Provide the [X, Y] coordinate of the cell's center where the given text is located.  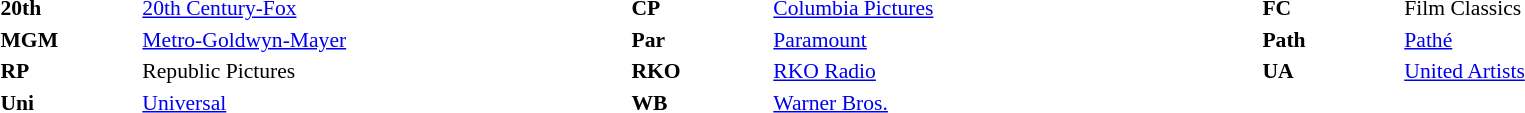
Par [700, 40]
Republic Pictures [384, 71]
Path [1330, 40]
RKO [700, 71]
RKO Radio [1015, 71]
Paramount [1015, 40]
Metro-Goldwyn-Mayer [384, 40]
UA [1330, 71]
